Extract the [x, y] coordinate from the center of the cell holding the provided text.  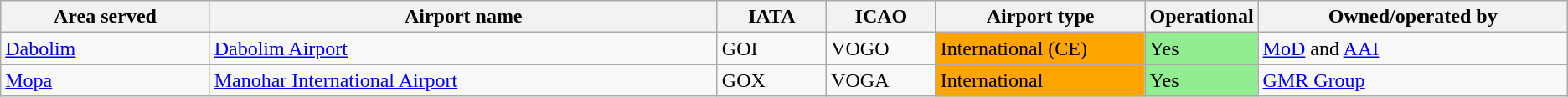
IATA [771, 17]
Dabolim [106, 48]
ICAO [881, 17]
Airport name [463, 17]
Area served [106, 17]
Mopa [106, 80]
Airport type [1040, 17]
Dabolim Airport [463, 48]
MoD and AAI [1412, 48]
GOI [771, 48]
VOGO [881, 48]
GMR Group [1412, 80]
International [1040, 80]
Operational [1201, 17]
VOGA [881, 80]
Manohar International Airport [463, 80]
Owned/operated by [1412, 17]
International (CE) [1040, 48]
GOX [771, 80]
